For the text-containing cell, return its midpoint in (x, y) coordinate format. 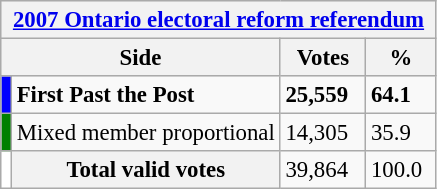
39,864 (323, 170)
First Past the Post (146, 95)
Mixed member proportional (146, 133)
14,305 (323, 133)
Total valid votes (146, 170)
% (402, 58)
35.9 (402, 133)
2007 Ontario electoral reform referendum (219, 20)
Side (140, 58)
64.1 (402, 95)
100.0 (402, 170)
25,559 (323, 95)
Votes (323, 58)
